Pinpoint the cell where the given text exists, returning its (x, y) midpoint coordinate. 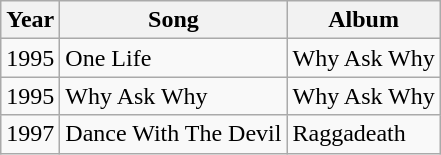
Raggadeath (364, 134)
Dance With The Devil (174, 134)
1997 (30, 134)
Album (364, 20)
Song (174, 20)
Year (30, 20)
One Life (174, 58)
